Provide the (x, y) coordinate of the cell's center where the given text is located.  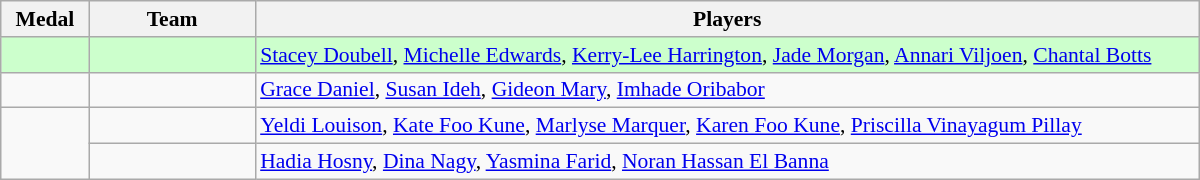
Medal (45, 19)
Yeldi Louison, Kate Foo Kune, Marlyse Marquer, Karen Foo Kune, Priscilla Vinayagum Pillay (727, 126)
Players (727, 19)
Team (172, 19)
Stacey Doubell, Michelle Edwards, Kerry-Lee Harrington, Jade Morgan, Annari Viljoen, Chantal Botts (727, 55)
Hadia Hosny, Dina Nagy, Yasmina Farid, Noran Hassan El Banna (727, 162)
Grace Daniel, Susan Ideh, Gideon Mary, Imhade Oribabor (727, 90)
